Capture the cell that displays the provided text and extract its (x, y) central coordinate. 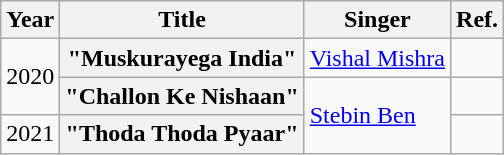
Ref. (478, 20)
"Thoda Thoda Pyaar" (182, 134)
Stebin Ben (377, 115)
"Muskurayega India" (182, 58)
Year (30, 20)
Title (182, 20)
2020 (30, 77)
Singer (377, 20)
Vishal Mishra (377, 58)
2021 (30, 134)
"Challon Ke Nishaan" (182, 96)
